For the text-containing cell, return its midpoint in [X, Y] coordinate format. 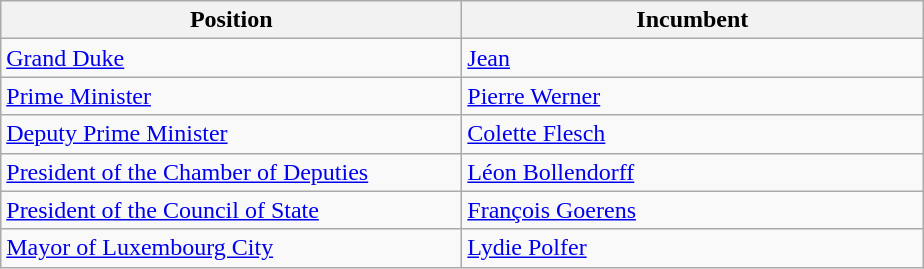
Léon Bollendorff [692, 172]
Deputy Prime Minister [232, 134]
President of the Chamber of Deputies [232, 172]
Lydie Polfer [692, 248]
Grand Duke [232, 58]
François Goerens [692, 210]
Mayor of Luxembourg City [232, 248]
Colette Flesch [692, 134]
Incumbent [692, 20]
Position [232, 20]
Pierre Werner [692, 96]
Prime Minister [232, 96]
President of the Council of State [232, 210]
Jean [692, 58]
